Determine the [x, y] coordinate at the center of the cell enclosing the given text.  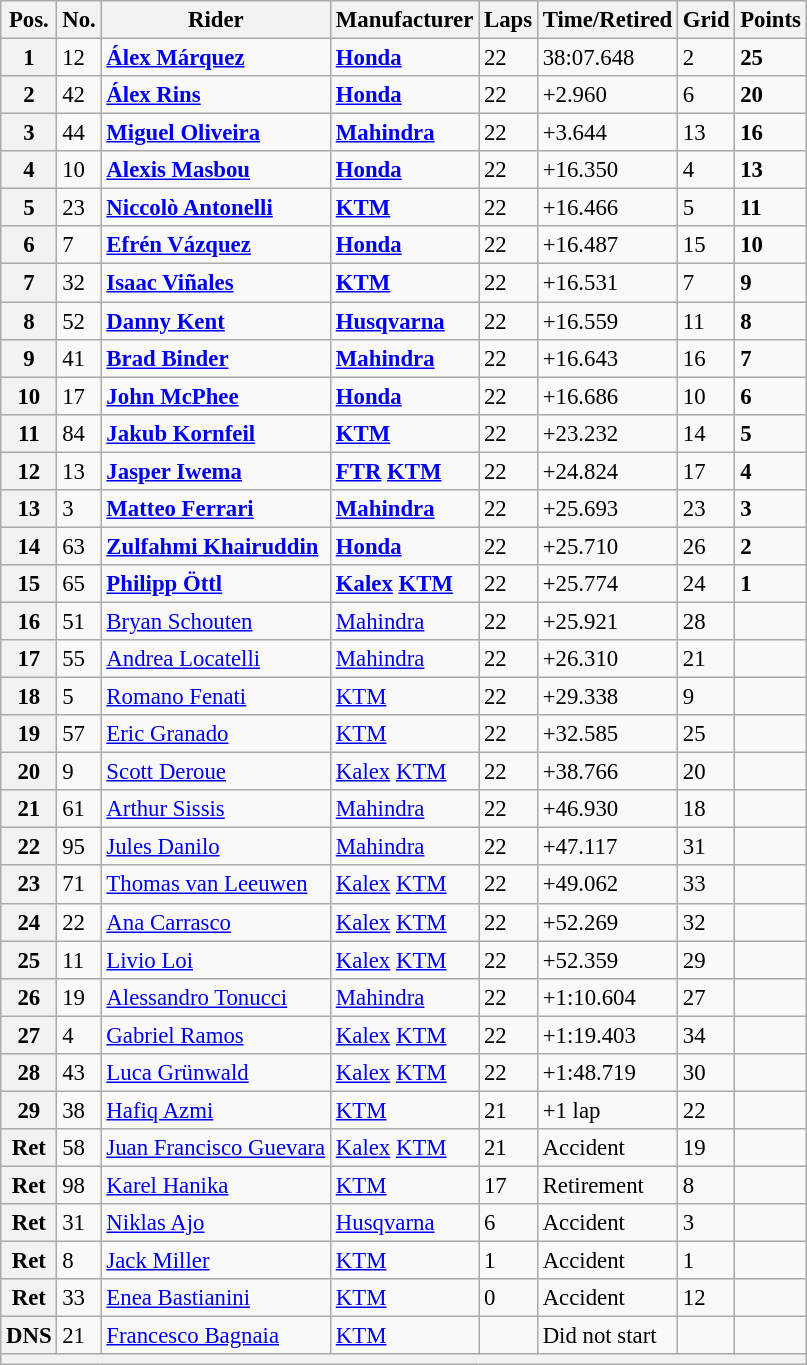
Juan Francisco Guevara [216, 1148]
Enea Bastianini [216, 1298]
+23.232 [607, 433]
71 [79, 885]
Jack Miller [216, 1261]
61 [79, 809]
+16.531 [607, 283]
Hafiq Azmi [216, 1110]
Thomas van Leeuwen [216, 885]
Álex Márquez [216, 58]
Jasper Iwema [216, 471]
Efrén Vázquez [216, 245]
51 [79, 621]
+2.960 [607, 95]
0 [508, 1298]
65 [79, 584]
Miguel Oliveira [216, 133]
+1:19.403 [607, 1035]
58 [79, 1148]
42 [79, 95]
Bryan Schouten [216, 621]
Zulfahmi Khairuddin [216, 546]
Livio Loi [216, 960]
95 [79, 847]
52 [79, 321]
+16.466 [607, 208]
38:07.648 [607, 58]
Brad Binder [216, 358]
Niccolò Antonelli [216, 208]
No. [79, 20]
Danny Kent [216, 321]
+16.686 [607, 396]
Gabriel Ramos [216, 1035]
Ana Carrasco [216, 922]
+46.930 [607, 809]
Isaac Viñales [216, 283]
+25.921 [607, 621]
Luca Grünwald [216, 1073]
Francesco Bagnaia [216, 1336]
+25.710 [607, 546]
Manufacturer [405, 20]
+26.310 [607, 659]
Álex Rins [216, 95]
+32.585 [607, 734]
43 [79, 1073]
Time/Retired [607, 20]
63 [79, 546]
+1:10.604 [607, 997]
55 [79, 659]
Alessandro Tonucci [216, 997]
Philipp Öttl [216, 584]
Grid [706, 20]
+25.774 [607, 584]
Arthur Sissis [216, 809]
Andrea Locatelli [216, 659]
+1 lap [607, 1110]
Romano Fenati [216, 697]
38 [79, 1110]
+1:48.719 [607, 1073]
Matteo Ferrari [216, 509]
+29.338 [607, 697]
DNS [29, 1336]
+49.062 [607, 885]
Eric Granado [216, 734]
30 [706, 1073]
FTR KTM [405, 471]
Rider [216, 20]
+52.359 [607, 960]
98 [79, 1185]
Alexis Masbou [216, 170]
Jules Danilo [216, 847]
Retirement [607, 1185]
+16.559 [607, 321]
John McPhee [216, 396]
+16.643 [607, 358]
+3.644 [607, 133]
Scott Deroue [216, 772]
Did not start [607, 1336]
+38.766 [607, 772]
57 [79, 734]
Laps [508, 20]
+16.487 [607, 245]
Karel Hanika [216, 1185]
+25.693 [607, 509]
Points [770, 20]
84 [79, 433]
+47.117 [607, 847]
Pos. [29, 20]
34 [706, 1035]
+52.269 [607, 922]
41 [79, 358]
Jakub Kornfeil [216, 433]
Niklas Ajo [216, 1223]
44 [79, 133]
+24.824 [607, 471]
+16.350 [607, 170]
